Scan for the cell matching the given text and deliver its (x, y) coordinate at center. 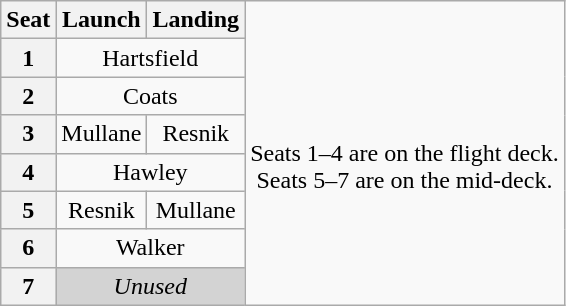
Coats (150, 96)
Walker (150, 248)
1 (28, 58)
Launch (102, 20)
Landing (196, 20)
7 (28, 286)
5 (28, 210)
Hartsfield (150, 58)
Seats 1–4 are on the flight deck.Seats 5–7 are on the mid-deck. (405, 153)
4 (28, 172)
6 (28, 248)
3 (28, 134)
Hawley (150, 172)
Unused (150, 286)
2 (28, 96)
Seat (28, 20)
